Pinpoint the cell where the given text exists, returning its (x, y) midpoint coordinate. 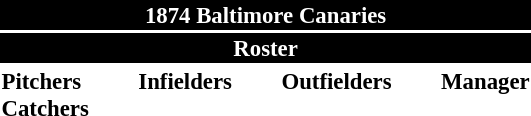
Roster (266, 48)
1874 Baltimore Canaries (266, 15)
